Pinpoint the cell where the given text exists, returning its (X, Y) midpoint coordinate. 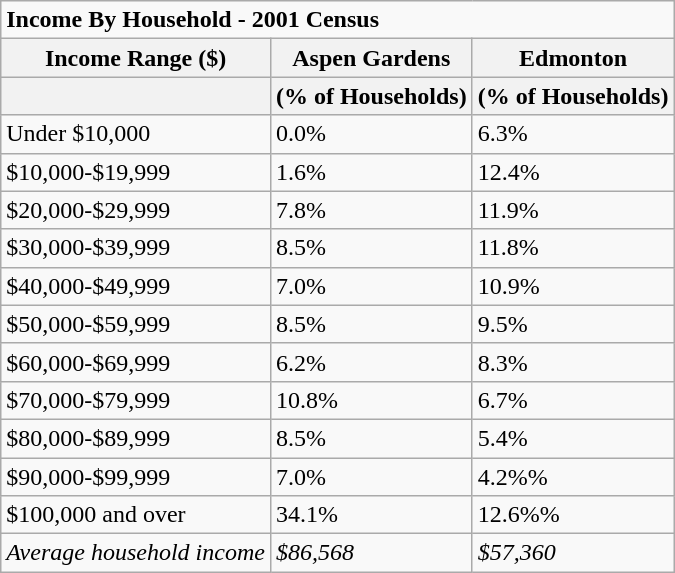
$50,000-$59,999 (136, 324)
10.9% (573, 286)
Income By Household - 2001 Census (338, 20)
$100,000 and over (136, 515)
$57,360 (573, 553)
11.9% (573, 210)
6.7% (573, 400)
Income Range ($) (136, 58)
Under $10,000 (136, 134)
34.1% (371, 515)
10.8% (371, 400)
12.4% (573, 172)
5.4% (573, 438)
$60,000-$69,999 (136, 362)
7.8% (371, 210)
9.5% (573, 324)
$80,000-$89,999 (136, 438)
$40,000-$49,999 (136, 286)
$20,000-$29,999 (136, 210)
$10,000-$19,999 (136, 172)
8.3% (573, 362)
0.0% (371, 134)
6.3% (573, 134)
Aspen Gardens (371, 58)
$30,000-$39,999 (136, 248)
$70,000-$79,999 (136, 400)
Average household income (136, 553)
$90,000-$99,999 (136, 477)
12.6%% (573, 515)
1.6% (371, 172)
6.2% (371, 362)
11.8% (573, 248)
Edmonton (573, 58)
$86,568 (371, 553)
4.2%% (573, 477)
